Locate the cell with the specified text and output its [X, Y] center coordinate. 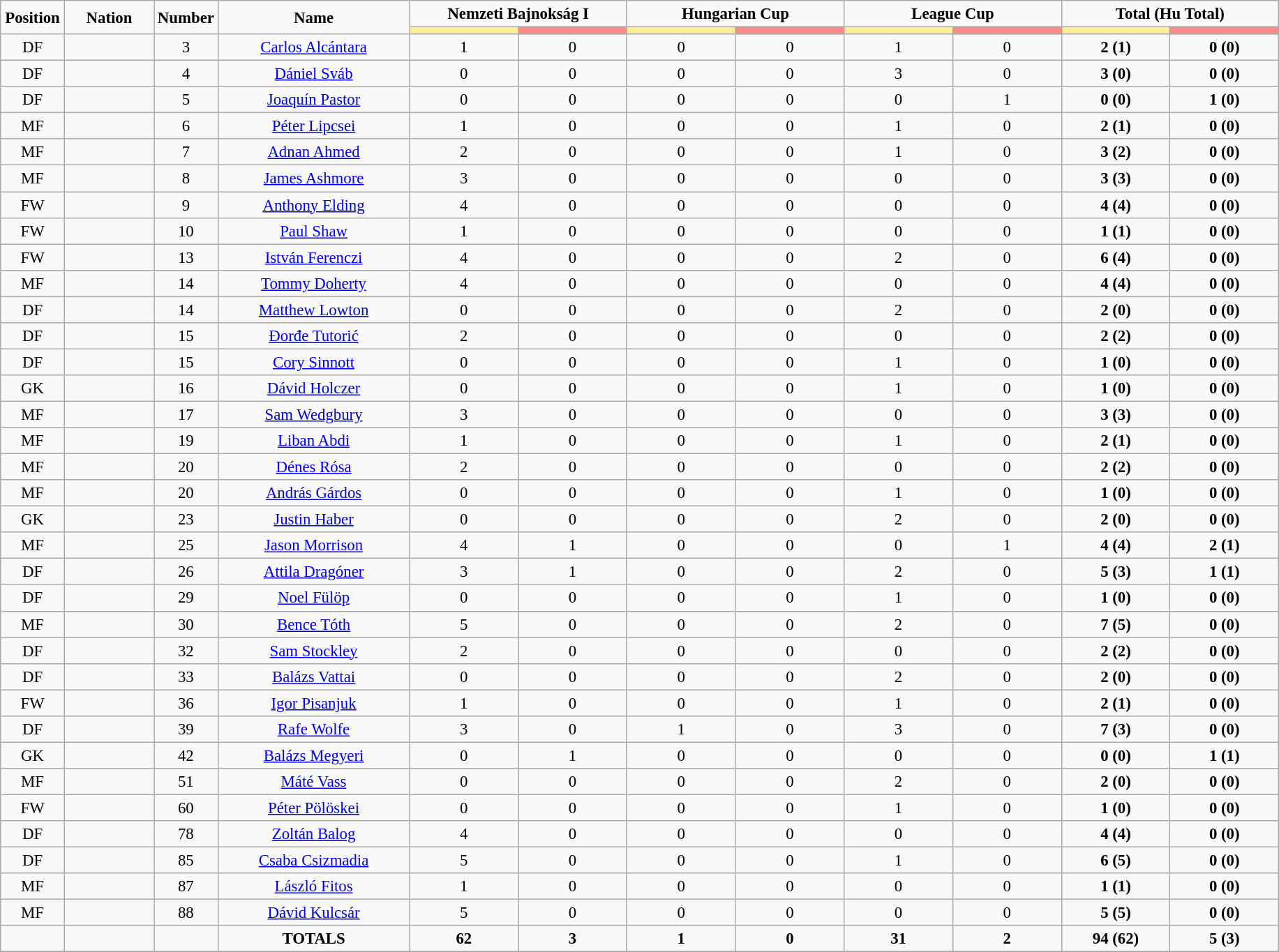
3 (0) [1116, 74]
3 (2) [1116, 153]
5 (5) [1116, 913]
Adnan Ahmed [314, 153]
25 [186, 545]
Justin Haber [314, 520]
30 [186, 624]
Joaquín Pastor [314, 100]
17 [186, 414]
60 [186, 808]
13 [186, 257]
9 [186, 205]
Sam Wedgbury [314, 414]
Đorđe Tutorić [314, 336]
István Ferenczi [314, 257]
Zoltán Balog [314, 834]
Tommy Doherty [314, 283]
András Gárdos [314, 493]
7 [186, 153]
Péter Pölöskei [314, 808]
Sam Stockley [314, 651]
6 (4) [1116, 257]
League Cup [953, 14]
7 (5) [1116, 624]
19 [186, 441]
Dániel Sváb [314, 74]
Dénes Rósa [314, 467]
Position [33, 17]
87 [186, 886]
Balázs Megyeri [314, 755]
László Fitos [314, 886]
Balázs Vattai [314, 677]
6 (5) [1116, 861]
32 [186, 651]
Hungarian Cup [735, 14]
88 [186, 913]
Attila Dragóner [314, 572]
Péter Lipcsei [314, 126]
8 [186, 179]
7 (3) [1116, 730]
33 [186, 677]
TOTALS [314, 939]
Liban Abdi [314, 441]
26 [186, 572]
85 [186, 861]
Máté Vass [314, 782]
62 [464, 939]
Csaba Csizmadia [314, 861]
6 [186, 126]
10 [186, 231]
Nation [109, 17]
36 [186, 703]
51 [186, 782]
Matthew Lowton [314, 310]
Dávid Holczer [314, 388]
Cory Sinnott [314, 362]
78 [186, 834]
Noel Fülöp [314, 598]
Bence Tóth [314, 624]
29 [186, 598]
Rafe Wolfe [314, 730]
Jason Morrison [314, 545]
Number [186, 17]
39 [186, 730]
94 (62) [1116, 939]
James Ashmore [314, 179]
23 [186, 520]
31 [899, 939]
Total (Hu Total) [1170, 14]
Igor Pisanjuk [314, 703]
42 [186, 755]
Carlos Alcántara [314, 47]
Name [314, 17]
16 [186, 388]
Paul Shaw [314, 231]
Anthony Elding [314, 205]
Nemzeti Bajnokság I [518, 14]
Dávid Kulcsár [314, 913]
